Extract the (X, Y) coordinate from the center of the cell holding the provided text.  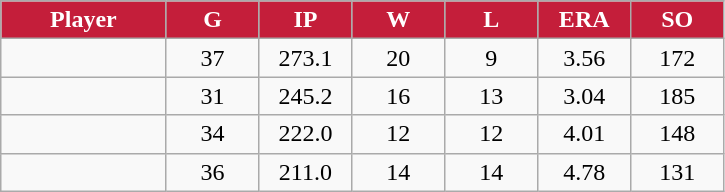
L (492, 20)
3.04 (584, 96)
245.2 (306, 96)
172 (678, 58)
4.01 (584, 134)
9 (492, 58)
4.78 (584, 172)
185 (678, 96)
3.56 (584, 58)
131 (678, 172)
G (212, 20)
Player (84, 20)
ERA (584, 20)
222.0 (306, 134)
34 (212, 134)
IP (306, 20)
211.0 (306, 172)
273.1 (306, 58)
148 (678, 134)
SO (678, 20)
36 (212, 172)
31 (212, 96)
16 (398, 96)
13 (492, 96)
W (398, 20)
20 (398, 58)
37 (212, 58)
